Locate the cell with the specified text and output its [x, y] center coordinate. 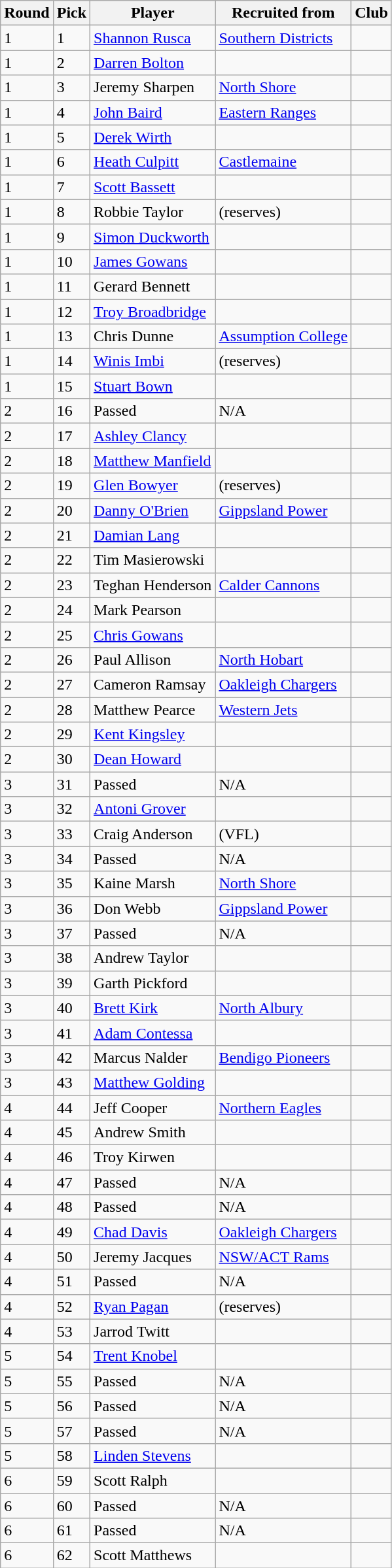
59 [71, 1480]
26 [71, 659]
24 [71, 610]
Heath Culpitt [153, 162]
Craig Anderson [153, 834]
33 [71, 834]
Scott Bassett [153, 187]
54 [71, 1356]
28 [71, 709]
Glen Bowyer [153, 486]
Robbie Taylor [153, 212]
7 [71, 187]
Tim Masierowski [153, 560]
38 [71, 958]
Recruited from [283, 13]
Pick [71, 13]
44 [71, 1108]
Scott Matthews [153, 1556]
21 [71, 535]
Jeremy Sharpen [153, 88]
Garth Pickford [153, 983]
Teghan Henderson [153, 585]
55 [71, 1381]
Brett Kirk [153, 1008]
John Baird [153, 112]
11 [71, 286]
58 [71, 1456]
Ashley Clancy [153, 436]
23 [71, 585]
Kaine Marsh [153, 884]
19 [71, 486]
53 [71, 1331]
Troy Broadbridge [153, 312]
Damian Lang [153, 535]
Jeremy Jacques [153, 1257]
Paul Allison [153, 659]
22 [71, 560]
Dean Howard [153, 759]
8 [71, 212]
50 [71, 1257]
Ryan Pagan [153, 1307]
12 [71, 312]
Jarrod Twitt [153, 1331]
Andrew Smith [153, 1133]
45 [71, 1133]
Matthew Golding [153, 1082]
Castlemaine [283, 162]
Winis Imbi [153, 361]
Chad Davis [153, 1232]
32 [71, 809]
47 [71, 1182]
Simon Duckworth [153, 237]
Derek Wirth [153, 137]
Andrew Taylor [153, 958]
James Gowans [153, 261]
16 [71, 411]
9 [71, 237]
Gerard Bennett [153, 286]
30 [71, 759]
Darren Bolton [153, 63]
NSW/ACT Rams [283, 1257]
Chris Gowans [153, 635]
Club [372, 13]
Cameron Ramsay [153, 684]
Southern Districts [283, 38]
57 [71, 1431]
31 [71, 784]
17 [71, 436]
Trent Knobel [153, 1356]
46 [71, 1158]
Kent Kingsley [153, 735]
39 [71, 983]
Danny O'Brien [153, 510]
36 [71, 909]
Player [153, 13]
61 [71, 1531]
29 [71, 735]
Round [27, 13]
Chris Dunne [153, 337]
Western Jets [283, 709]
Don Webb [153, 909]
41 [71, 1033]
51 [71, 1282]
Stuart Bown [153, 386]
Adam Contessa [153, 1033]
Troy Kirwen [153, 1158]
18 [71, 461]
Linden Stevens [153, 1456]
60 [71, 1505]
13 [71, 337]
14 [71, 361]
Northern Eagles [283, 1108]
Shannon Rusca [153, 38]
62 [71, 1556]
Antoni Grover [153, 809]
Mark Pearson [153, 610]
42 [71, 1058]
37 [71, 933]
20 [71, 510]
15 [71, 386]
Scott Ralph [153, 1480]
Bendigo Pioneers [283, 1058]
North Hobart [283, 659]
49 [71, 1232]
North Albury [283, 1008]
43 [71, 1082]
34 [71, 859]
40 [71, 1008]
56 [71, 1406]
10 [71, 261]
35 [71, 884]
(VFL) [283, 834]
Calder Cannons [283, 585]
52 [71, 1307]
Eastern Ranges [283, 112]
Assumption College [283, 337]
Marcus Nalder [153, 1058]
Matthew Manfield [153, 461]
Matthew Pearce [153, 709]
27 [71, 684]
Jeff Cooper [153, 1108]
48 [71, 1207]
25 [71, 635]
